Return the (X, Y) coordinate for the center point of the cell that contains the specified text.  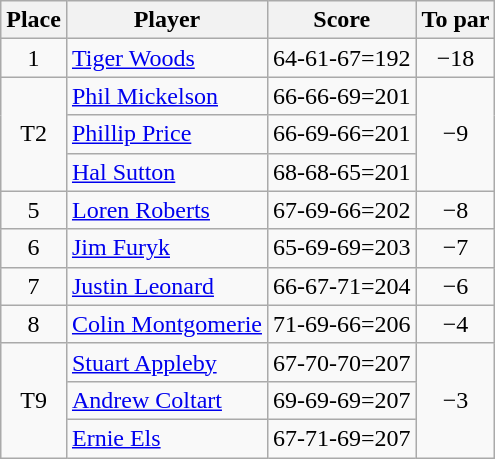
Andrew Coltart (166, 400)
T2 (34, 134)
Score (342, 20)
1 (34, 58)
Justin Leonard (166, 286)
Colin Montgomerie (166, 324)
68-68-65=201 (342, 172)
71-69-66=206 (342, 324)
66-69-66=201 (342, 134)
Jim Furyk (166, 248)
Hal Sutton (166, 172)
Ernie Els (166, 438)
66-67-71=204 (342, 286)
67-69-66=202 (342, 210)
−3 (456, 400)
64-61-67=192 (342, 58)
8 (34, 324)
Phil Mickelson (166, 96)
−6 (456, 286)
−18 (456, 58)
−8 (456, 210)
Tiger Woods (166, 58)
69-69-69=207 (342, 400)
Place (34, 20)
5 (34, 210)
To par (456, 20)
66-66-69=201 (342, 96)
7 (34, 286)
6 (34, 248)
T9 (34, 400)
−4 (456, 324)
−7 (456, 248)
67-70-70=207 (342, 362)
Stuart Appleby (166, 362)
Player (166, 20)
Phillip Price (166, 134)
−9 (456, 134)
65-69-69=203 (342, 248)
Loren Roberts (166, 210)
67-71-69=207 (342, 438)
